Determine the [X, Y] coordinate at the center of the cell enclosing the given text.  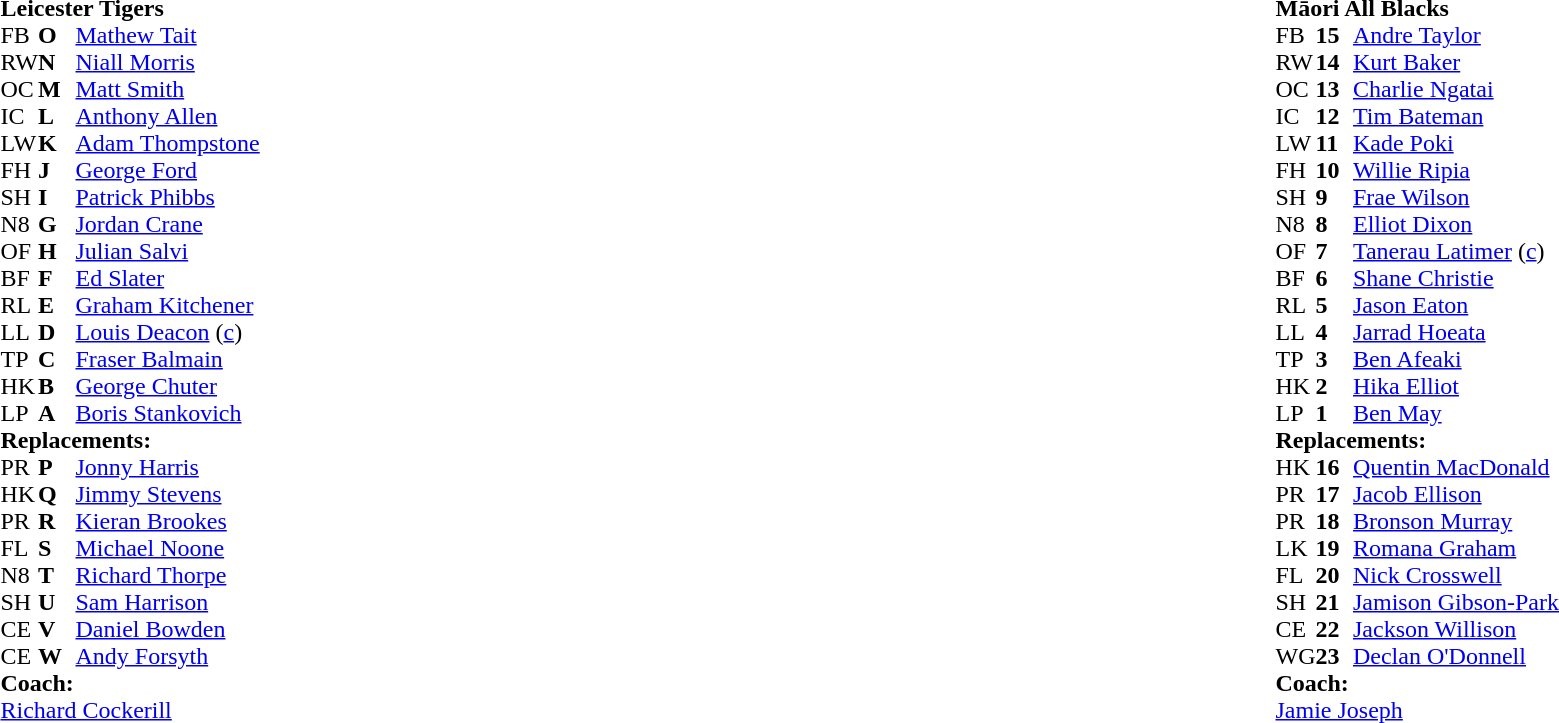
Hika Elliot [1456, 386]
5 [1334, 306]
12 [1334, 116]
Romana Graham [1456, 548]
L [57, 116]
Niall Morris [168, 62]
Ben May [1456, 414]
Shane Christie [1456, 278]
B [57, 386]
18 [1334, 522]
LK [1296, 548]
R [57, 522]
D [57, 332]
J [57, 170]
Tanerau Latimer (c) [1456, 252]
Andre Taylor [1456, 36]
Patrick Phibbs [168, 198]
Bronson Murray [1456, 522]
K [57, 144]
Julian Salvi [168, 252]
Anthony Allen [168, 116]
M [57, 90]
Jacob Ellison [1456, 494]
P [57, 468]
Tim Bateman [1456, 116]
17 [1334, 494]
Charlie Ngatai [1456, 90]
Q [57, 494]
U [57, 602]
V [57, 630]
Matt Smith [168, 90]
I [57, 198]
1 [1334, 414]
Jimmy Stevens [168, 494]
H [57, 252]
13 [1334, 90]
20 [1334, 576]
Jordan Crane [168, 224]
9 [1334, 198]
Jamie Joseph [1418, 710]
8 [1334, 224]
Michael Noone [168, 548]
4 [1334, 332]
George Ford [168, 170]
11 [1334, 144]
14 [1334, 62]
Adam Thompstone [168, 144]
21 [1334, 602]
W [57, 656]
Richard Thorpe [168, 576]
S [57, 548]
Willie Ripia [1456, 170]
6 [1334, 278]
Andy Forsyth [168, 656]
Kurt Baker [1456, 62]
16 [1334, 468]
Boris Stankovich [168, 414]
F [57, 278]
Jamison Gibson-Park [1456, 602]
WG [1296, 656]
Ben Afeaki [1456, 360]
E [57, 306]
Jarrad Hoeata [1456, 332]
Louis Deacon (c) [168, 332]
15 [1334, 36]
23 [1334, 656]
10 [1334, 170]
2 [1334, 386]
O [57, 36]
C [57, 360]
T [57, 576]
Mathew Tait [168, 36]
Fraser Balmain [168, 360]
Frae Wilson [1456, 198]
22 [1334, 630]
19 [1334, 548]
Ed Slater [168, 278]
Jason Eaton [1456, 306]
George Chuter [168, 386]
7 [1334, 252]
Jonny Harris [168, 468]
Graham Kitchener [168, 306]
Sam Harrison [168, 602]
Nick Crosswell [1456, 576]
Jackson Willison [1456, 630]
3 [1334, 360]
G [57, 224]
Daniel Bowden [168, 630]
N [57, 62]
Richard Cockerill [130, 710]
Kade Poki [1456, 144]
Elliot Dixon [1456, 224]
Declan O'Donnell [1456, 656]
A [57, 414]
Kieran Brookes [168, 522]
Quentin MacDonald [1456, 468]
